Determine the (X, Y) coordinate at the center of the cell enclosing the given text.  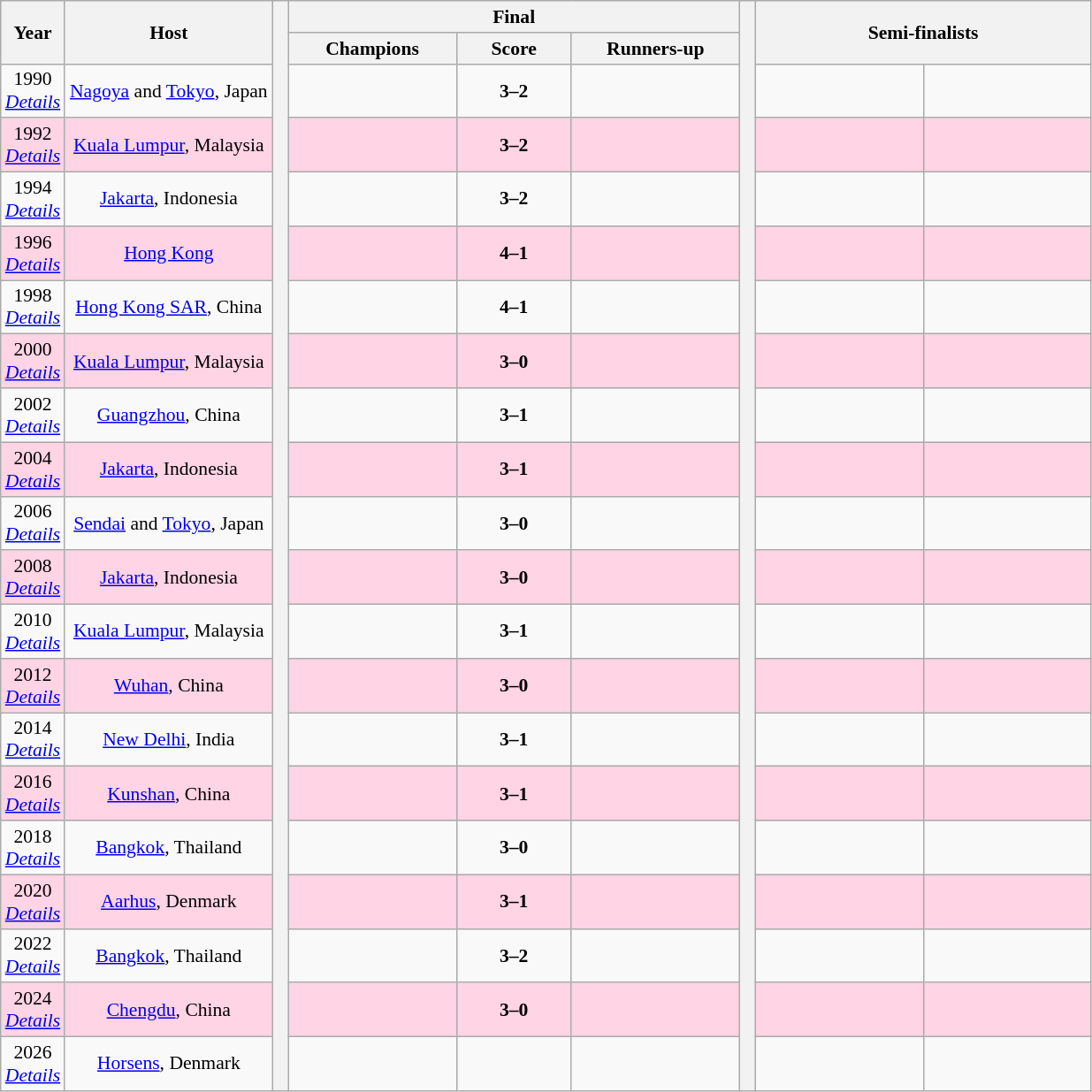
2004Details (33, 469)
2018Details (33, 847)
Hong Kong SAR, China (168, 308)
Guangzhou, China (168, 416)
2020Details (33, 902)
2026Details (33, 1065)
Champions (372, 49)
2002Details (33, 416)
Score (514, 49)
Nagoya and Tokyo, Japan (168, 90)
2012Details (33, 686)
Sendai and Tokyo, Japan (168, 523)
Hong Kong (168, 253)
2006Details (33, 523)
Final (514, 17)
Semi-finalists (923, 32)
Horsens, Denmark (168, 1065)
New Delhi, India (168, 739)
1994Details (33, 200)
1990Details (33, 90)
2000Details (33, 361)
Chengdu, China (168, 1010)
2016Details (33, 794)
Year (33, 32)
2008Details (33, 578)
Host (168, 32)
2022Details (33, 955)
2024Details (33, 1010)
Aarhus, Denmark (168, 902)
1998Details (33, 308)
Runners-up (655, 49)
2014Details (33, 739)
1996Details (33, 253)
1992Details (33, 145)
Kunshan, China (168, 794)
Wuhan, China (168, 686)
2010Details (33, 631)
